Extract the (X, Y) coordinate from the center of the cell holding the provided text.  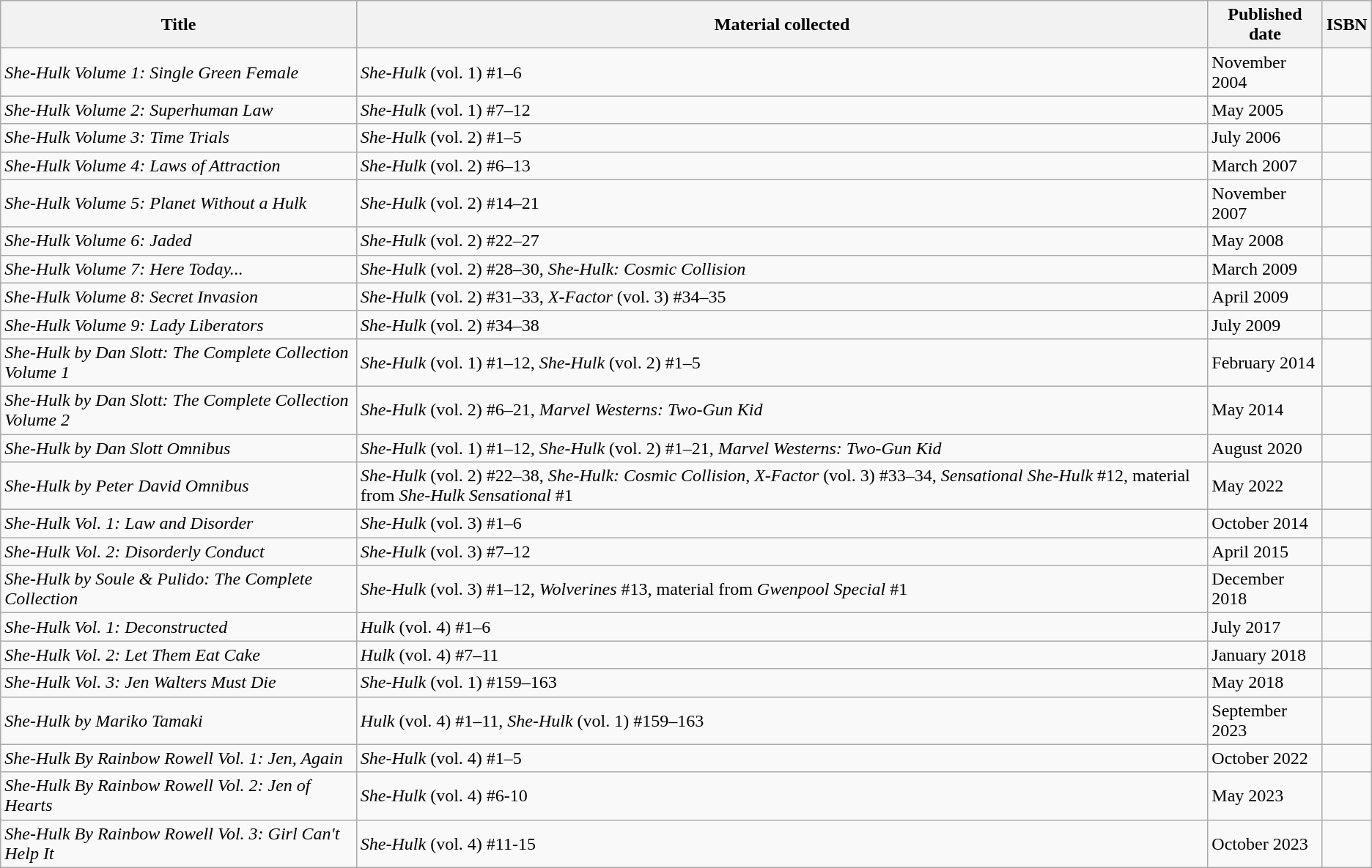
She-Hulk (vol. 4) #11-15 (781, 844)
She-Hulk (vol. 3) #1–12, Wolverines #13, material from Gwenpool Special #1 (781, 589)
Hulk (vol. 4) #1–6 (781, 627)
April 2009 (1265, 297)
July 2006 (1265, 138)
Title (179, 25)
She-Hulk Vol. 2: Let Them Eat Cake (179, 655)
October 2022 (1265, 758)
She-Hulk Volume 2: Superhuman Law (179, 110)
She-Hulk (vol. 1) #1–6 (781, 72)
She-Hulk By Rainbow Rowell Vol. 2: Jen of Hearts (179, 795)
May 2023 (1265, 795)
She-Hulk By Rainbow Rowell Vol. 3: Girl Can't Help It (179, 844)
Hulk (vol. 4) #7–11 (781, 655)
She-Hulk (vol. 4) #1–5 (781, 758)
She-Hulk (vol. 1) #1–12, She-Hulk (vol. 2) #1–21, Marvel Westerns: Two-Gun Kid (781, 448)
December 2018 (1265, 589)
She-Hulk (vol. 2) #28–30, She-Hulk: Cosmic Collision (781, 269)
May 2018 (1265, 683)
She-Hulk (vol. 2) #14–21 (781, 204)
She-Hulk by Dan Slott Omnibus (179, 448)
She-Hulk (vol. 2) #31–33, X-Factor (vol. 3) #34–35 (781, 297)
She-Hulk (vol. 1) #7–12 (781, 110)
She-Hulk (vol. 2) #22–38, She-Hulk: Cosmic Collision, X-Factor (vol. 3) #33–34, Sensational She-Hulk #12, material from She-Hulk Sensational #1 (781, 486)
She-Hulk Volume 1: Single Green Female (179, 72)
She-Hulk by Mariko Tamaki (179, 721)
She-Hulk (vol. 2) #1–5 (781, 138)
November 2004 (1265, 72)
October 2023 (1265, 844)
She-Hulk by Dan Slott: The Complete Collection Volume 2 (179, 410)
She-Hulk Volume 6: Jaded (179, 241)
April 2015 (1265, 552)
March 2009 (1265, 269)
She-Hulk (vol. 2) #34–38 (781, 324)
She-Hulk Vol. 1: Deconstructed (179, 627)
May 2014 (1265, 410)
August 2020 (1265, 448)
She-Hulk Vol. 2: Disorderly Conduct (179, 552)
She-Hulk (vol. 1) #159–163 (781, 683)
She-Hulk By Rainbow Rowell Vol. 1: Jen, Again (179, 758)
She-Hulk (vol. 2) #6–13 (781, 166)
She-Hulk Vol. 3: Jen Walters Must Die (179, 683)
Material collected (781, 25)
She-Hulk (vol. 2) #22–27 (781, 241)
May 2005 (1265, 110)
February 2014 (1265, 362)
She-Hulk (vol. 2) #6–21, Marvel Westerns: Two-Gun Kid (781, 410)
She-Hulk by Soule & Pulido: The Complete Collection (179, 589)
She-Hulk by Dan Slott: The Complete Collection Volume 1 (179, 362)
September 2023 (1265, 721)
She-Hulk Vol. 1: Law and Disorder (179, 524)
She-Hulk by Peter David Omnibus (179, 486)
ISBN (1347, 25)
She-Hulk Volume 3: Time Trials (179, 138)
She-Hulk Volume 4: Laws of Attraction (179, 166)
November 2007 (1265, 204)
She-Hulk (vol. 3) #1–6 (781, 524)
July 2009 (1265, 324)
May 2008 (1265, 241)
October 2014 (1265, 524)
She-Hulk Volume 5: Planet Without a Hulk (179, 204)
January 2018 (1265, 655)
March 2007 (1265, 166)
She-Hulk (vol. 4) #6-10 (781, 795)
Hulk (vol. 4) #1–11, She-Hulk (vol. 1) #159–163 (781, 721)
She-Hulk (vol. 3) #7–12 (781, 552)
July 2017 (1265, 627)
She-Hulk (vol. 1) #1–12, She-Hulk (vol. 2) #1–5 (781, 362)
She-Hulk Volume 8: Secret Invasion (179, 297)
She-Hulk Volume 9: Lady Liberators (179, 324)
She-Hulk Volume 7: Here Today... (179, 269)
May 2022 (1265, 486)
Published date (1265, 25)
